Capture the cell that displays the provided text and extract its (X, Y) central coordinate. 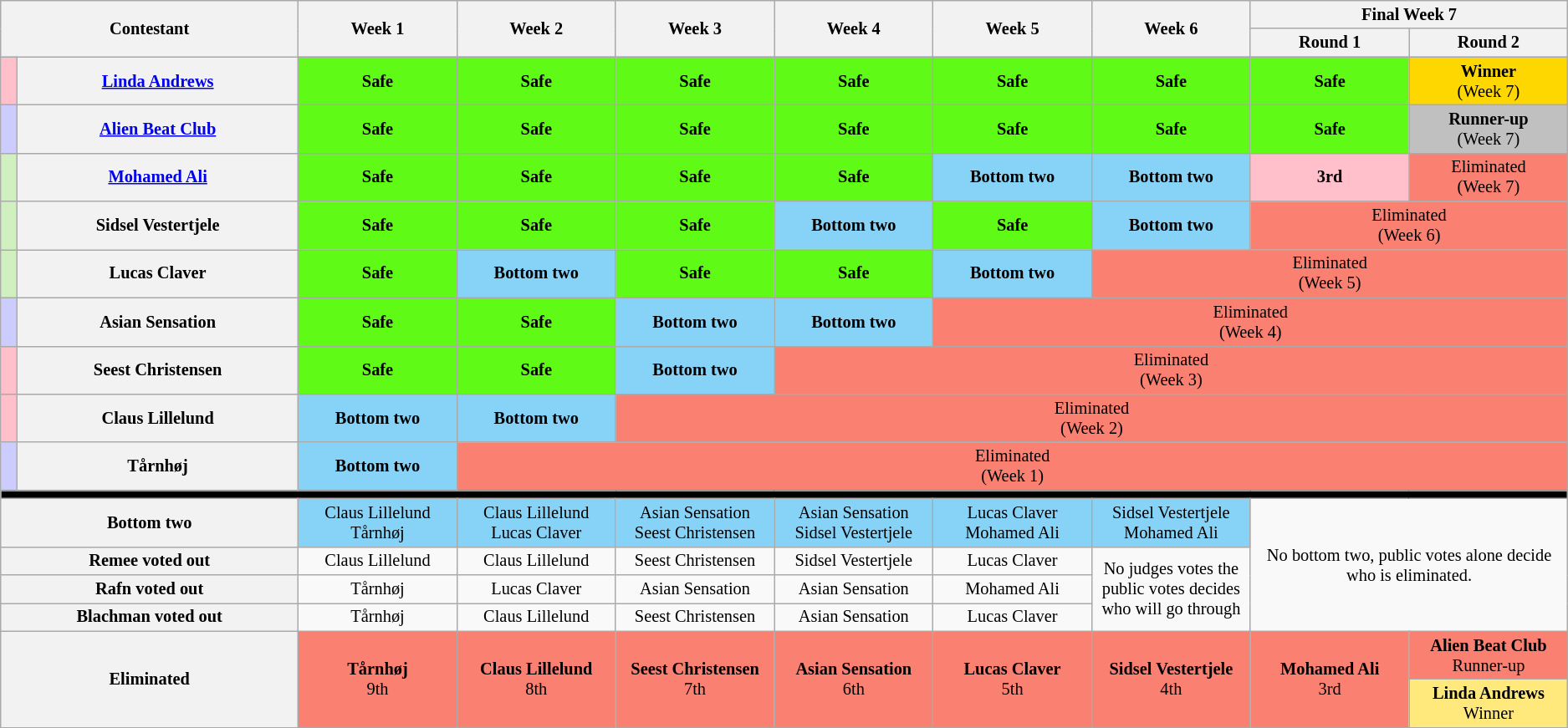
Eliminated(Week 7) (1489, 177)
Week 5 (1013, 28)
Final Week 7 (1409, 14)
3rd (1330, 177)
Claus LillelundTårnhøj (378, 522)
Round 1 (1330, 43)
Sidsel VestertjeleMohamed Ali (1171, 522)
Eliminated(Week 3) (1171, 370)
Week 3 (695, 28)
Lucas ClaverMohamed Ali (1013, 522)
Round 2 (1489, 43)
Lucas Claver5th (1013, 679)
Eliminated(Week 2) (1092, 418)
Remee voted out (150, 561)
Rafn voted out (150, 589)
Eliminated(Week 5) (1330, 273)
No judges votes the public votes decides who will go through (1171, 588)
Week 4 (854, 28)
Winner(Week 7) (1489, 81)
Mohamed Ali 3rd (1330, 679)
Blachman voted out (150, 617)
Eliminated(Week 4) (1251, 322)
Contestant (150, 28)
Eliminated(Week 1) (1012, 466)
Asian SensationSeest Christensen (695, 522)
Linda Andrews (158, 81)
Asian SensationSidsel Vestertjele (854, 522)
Runner-up(Week 7) (1489, 129)
Eliminated(Week 6) (1409, 226)
Week 2 (536, 28)
Week 6 (1171, 28)
Tårnhøj9th (378, 679)
Asian Sensation6th (854, 679)
Week 1 (378, 28)
Alien Beat ClubRunner-up (1489, 655)
No bottom two, public votes alone decide who is eliminated. (1409, 565)
Claus LillelundLucas Claver (536, 522)
Seest Christensen7th (695, 679)
Eliminated (150, 679)
Alien Beat Club (158, 129)
Sidsel Vestertjele4th (1171, 679)
Linda AndrewsWinner (1489, 703)
Claus Lillelund8th (536, 679)
